Return (x, y) of the center of cell containing provided text 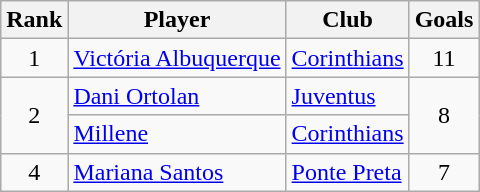
Club (348, 20)
4 (34, 172)
Millene (177, 134)
Victória Albuquerque (177, 58)
Ponte Preta (348, 172)
Rank (34, 20)
1 (34, 58)
11 (444, 58)
Dani Ortolan (177, 96)
Player (177, 20)
Mariana Santos (177, 172)
8 (444, 115)
Juventus (348, 96)
7 (444, 172)
2 (34, 115)
Goals (444, 20)
